Provide the [x, y] coordinate of the cell's center where the given text is located.  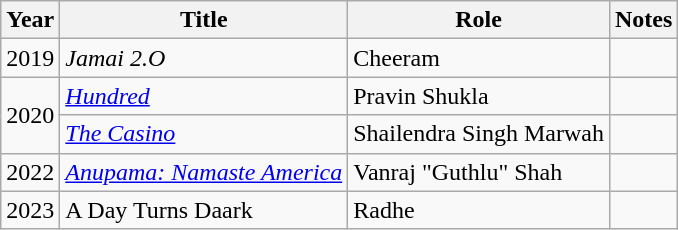
2023 [30, 210]
2020 [30, 115]
Title [204, 20]
2019 [30, 58]
Radhe [479, 210]
Jamai 2.O [204, 58]
A Day Turns Daark [204, 210]
Vanraj "Guthlu" Shah [479, 172]
Role [479, 20]
Notes [643, 20]
Cheeram [479, 58]
Pravin Shukla [479, 96]
Hundred [204, 96]
Shailendra Singh Marwah [479, 134]
Anupama: Namaste America [204, 172]
Year [30, 20]
2022 [30, 172]
The Casino [204, 134]
